Return the (x, y) coordinate for the center point of the cell that contains the specified text.  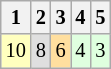
2 (41, 17)
5 (100, 17)
10 (16, 51)
6 (61, 51)
8 (41, 51)
1 (16, 17)
